Output the (X, Y) coordinate of the center of the cell containing the given text.  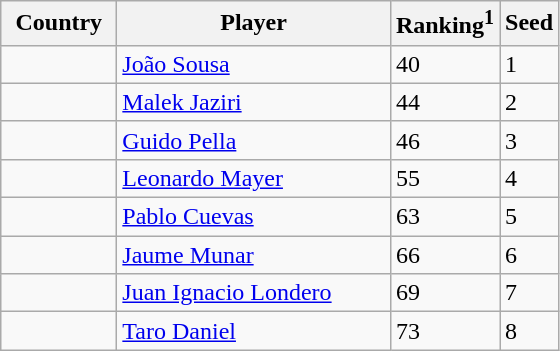
Guido Pella (254, 140)
7 (530, 293)
João Sousa (254, 64)
63 (444, 217)
2 (530, 102)
Taro Daniel (254, 331)
1 (530, 64)
Pablo Cuevas (254, 217)
46 (444, 140)
3 (530, 140)
40 (444, 64)
55 (444, 178)
Malek Jaziri (254, 102)
Juan Ignacio Londero (254, 293)
44 (444, 102)
Jaume Munar (254, 255)
66 (444, 255)
4 (530, 178)
73 (444, 331)
Player (254, 24)
8 (530, 331)
5 (530, 217)
Country (59, 24)
69 (444, 293)
6 (530, 255)
Leonardo Mayer (254, 178)
Ranking1 (444, 24)
Seed (530, 24)
